Determine the (x, y) coordinate at the center of the cell enclosing the given text.  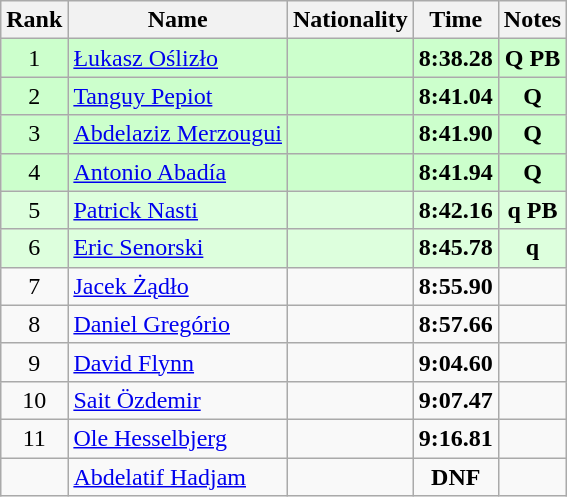
7 (34, 286)
Patrick Nasti (178, 210)
10 (34, 400)
9 (34, 362)
Time (456, 20)
DNF (456, 477)
q PB (532, 210)
5 (34, 210)
David Flynn (178, 362)
3 (34, 134)
1 (34, 58)
Tanguy Pepiot (178, 96)
8:41.90 (456, 134)
8:41.04 (456, 96)
Eric Senorski (178, 248)
Abdelaziz Merzougui (178, 134)
Ole Hesselbjerg (178, 438)
Nationality (351, 20)
Sait Özdemir (178, 400)
Q PB (532, 58)
8:41.94 (456, 172)
q (532, 248)
6 (34, 248)
9:16.81 (456, 438)
2 (34, 96)
Rank (34, 20)
11 (34, 438)
8:42.16 (456, 210)
Daniel Gregório (178, 324)
Abdelatif Hadjam (178, 477)
Łukasz Oślizło (178, 58)
8:57.66 (456, 324)
8:45.78 (456, 248)
Name (178, 20)
8:55.90 (456, 286)
9:07.47 (456, 400)
Jacek Żądło (178, 286)
8:38.28 (456, 58)
8 (34, 324)
Antonio Abadía (178, 172)
Notes (532, 20)
4 (34, 172)
9:04.60 (456, 362)
